Return the (x, y) coordinate for the center point of the cell that contains the specified text.  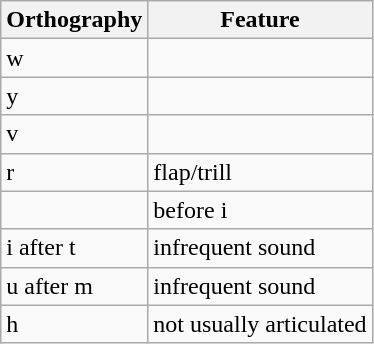
flap/trill (260, 172)
y (74, 96)
u after m (74, 286)
h (74, 324)
before i (260, 210)
Feature (260, 20)
r (74, 172)
Orthography (74, 20)
i after t (74, 248)
w (74, 58)
v (74, 134)
not usually articulated (260, 324)
